Return the [X, Y] coordinate for the center point of the cell that contains the specified text.  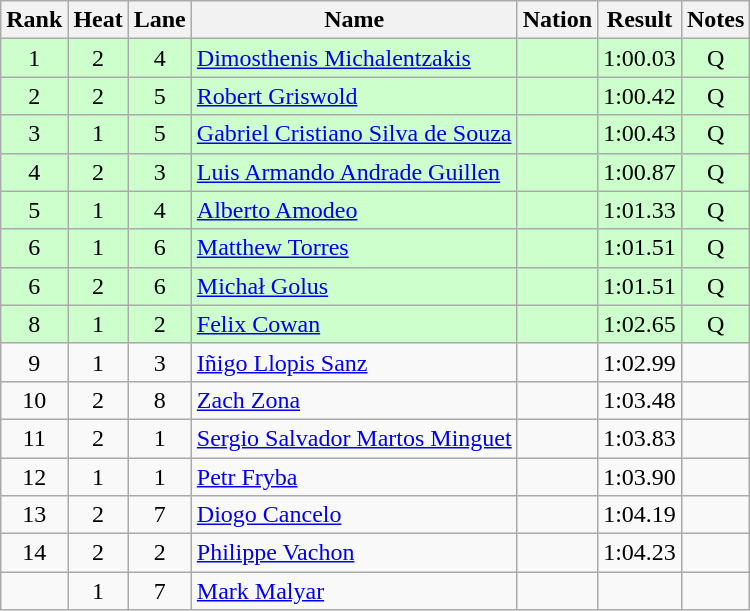
Diogo Cancelo [354, 515]
14 [34, 553]
Luis Armando Andrade Guillen [354, 172]
Philippe Vachon [354, 553]
Dimosthenis Michalentzakis [354, 58]
Nation [557, 20]
Iñigo Llopis Sanz [354, 362]
Lane [160, 20]
1:03.83 [640, 438]
Notes [715, 20]
Sergio Salvador Martos Minguet [354, 438]
Rank [34, 20]
Petr Fryba [354, 477]
1:03.90 [640, 477]
11 [34, 438]
1:00.87 [640, 172]
Mark Malyar [354, 591]
Name [354, 20]
1:03.48 [640, 400]
1:00.43 [640, 134]
Result [640, 20]
1:00.42 [640, 96]
Heat [98, 20]
Matthew Torres [354, 248]
9 [34, 362]
Zach Zona [354, 400]
1:04.19 [640, 515]
Felix Cowan [354, 324]
10 [34, 400]
1:02.99 [640, 362]
Alberto Amodeo [354, 210]
Michał Golus [354, 286]
1:04.23 [640, 553]
13 [34, 515]
12 [34, 477]
1:02.65 [640, 324]
1:01.33 [640, 210]
Gabriel Cristiano Silva de Souza [354, 134]
1:00.03 [640, 58]
Robert Griswold [354, 96]
